Detect which cell encompasses the target text, then output its [x, y] center coordinate. 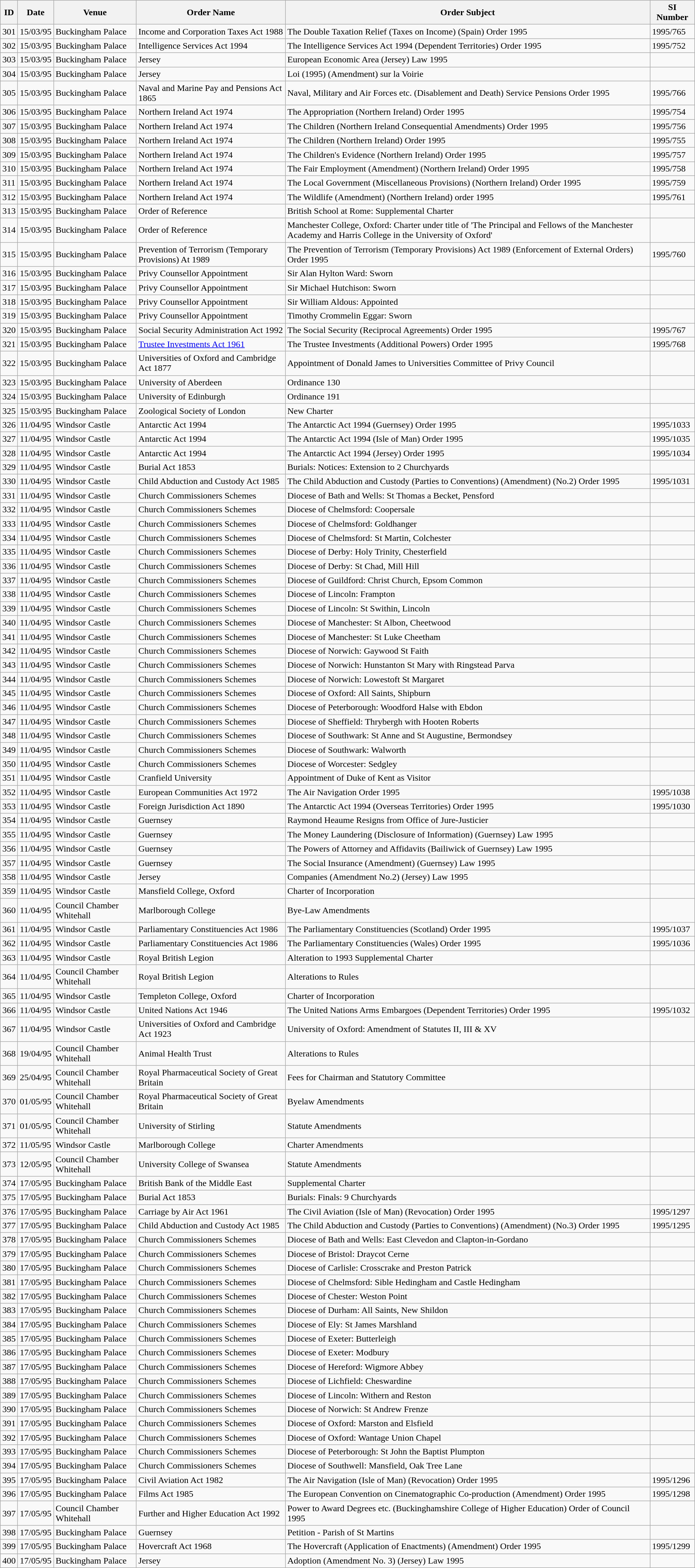
Intelligence Services Act 1994 [211, 46]
369 [9, 1077]
312 [9, 197]
400 [9, 1561]
Diocese of Bristol: Draycot Cerne [467, 1254]
301 [9, 32]
313 [9, 211]
Diocese of Hereford: Wigmore Abbey [467, 1367]
1995/1297 [673, 1211]
Alteration to 1993 Supplemental Charter [467, 958]
Sir Michael Hutchison: Sworn [467, 288]
SI Number [673, 13]
United Nations Act 1946 [211, 1010]
Zoological Society of London [211, 411]
Animal Health Trust [211, 1053]
Venue [95, 13]
Diocese of Sheffield: Thrybergh with Hooten Roberts [467, 722]
329 [9, 467]
The Civil Aviation (Isle of Man) (Revocation) Order 1995 [467, 1211]
Fees for Chairman and Statutory Committee [467, 1077]
Diocese of Derby: St Chad, Mill Hill [467, 566]
328 [9, 453]
British Bank of the Middle East [211, 1183]
University of Aberdeen [211, 382]
Diocese of Manchester: St Luke Cheetham [467, 637]
374 [9, 1183]
The Wildlife (Amendment) (Northern Ireland) order 1995 [467, 197]
Diocese of Peterborough: Woodford Halse with Ebdon [467, 708]
1995/760 [673, 255]
376 [9, 1211]
Appointment of Duke of Kent as Visitor [467, 778]
394 [9, 1466]
1995/1037 [673, 930]
337 [9, 580]
326 [9, 425]
Templeton College, Oxford [211, 996]
The Parliamentary Constituencies (Scotland) Order 1995 [467, 930]
320 [9, 330]
Charter Amendments [467, 1145]
The Trustee Investments (Additional Powers) Order 1995 [467, 344]
372 [9, 1145]
398 [9, 1532]
Petition - Parish of St Martins [467, 1532]
356 [9, 849]
341 [9, 637]
Order Subject [467, 13]
Supplemental Charter [467, 1183]
314 [9, 230]
318 [9, 302]
1995/758 [673, 169]
306 [9, 112]
Diocese of Norwich: Lowestoft St Margaret [467, 679]
321 [9, 344]
Diocese of Chelmsford: Coopersale [467, 510]
361 [9, 930]
345 [9, 693]
359 [9, 891]
391 [9, 1423]
Foreign Jurisdiction Act 1890 [211, 806]
1995/1296 [673, 1480]
The Intelligence Services Act 1994 (Dependent Territories) Order 1995 [467, 46]
The Air Navigation (Isle of Man) (Revocation) Order 1995 [467, 1480]
363 [9, 958]
University of Oxford: Amendment of Statutes II, III & XV [467, 1029]
The Children (Northern Ireland) Order 1995 [467, 140]
Diocese of Oxford: Wantage Union Chapel [467, 1438]
317 [9, 288]
371 [9, 1126]
Cranfield University [211, 778]
The Parliamentary Constituencies (Wales) Order 1995 [467, 944]
309 [9, 154]
British School at Rome: Supplemental Charter [467, 211]
Trustee Investments Act 1961 [211, 344]
Hovercraft Act 1968 [211, 1546]
The Child Abduction and Custody (Parties to Conventions) (Amendment) (No.2) Order 1995 [467, 481]
Diocese of Oxford: Marston and Elsfield [467, 1423]
Films Act 1985 [211, 1494]
The Antarctic Act 1994 (Guernsey) Order 1995 [467, 425]
Diocese of Southwell: Mansfield, Oak Tree Lane [467, 1466]
392 [9, 1438]
Sir Alan Hylton Ward: Sworn [467, 274]
Diocese of Ely: St James Marshland [467, 1324]
393 [9, 1452]
Prevention of Terrorism (Temporary Provisions) At 1989 [211, 255]
Civil Aviation Act 1982 [211, 1480]
360 [9, 910]
380 [9, 1268]
367 [9, 1029]
1995/1038 [673, 792]
358 [9, 877]
Burials: Notices: Extension to 2 Churchyards [467, 467]
The Double Taxation Relief (Taxes on Income) (Spain) Order 1995 [467, 32]
386 [9, 1353]
University of Edinburgh [211, 396]
The United Nations Arms Embargoes (Dependent Territories) Order 1995 [467, 1010]
European Communities Act 1972 [211, 792]
The Antarctic Act 1994 (Isle of Man) Order 1995 [467, 439]
25/04/95 [36, 1077]
Timothy Crommelin Eggar: Sworn [467, 316]
Naval, Military and Air Forces etc. (Disablement and Death) Service Pensions Order 1995 [467, 93]
1995/752 [673, 46]
1995/1295 [673, 1226]
354 [9, 820]
19/04/95 [36, 1053]
1995/767 [673, 330]
The Appropriation (Northern Ireland) Order 1995 [467, 112]
335 [9, 552]
Diocese of Carlisle: Crosscrake and Preston Patrick [467, 1268]
1995/1034 [673, 453]
University College of Swansea [211, 1164]
395 [9, 1480]
11/05/95 [36, 1145]
Diocese of Peterborough: St John the Baptist Plumpton [467, 1452]
1995/756 [673, 126]
303 [9, 60]
1995/1032 [673, 1010]
Burials: Finals: 9 Churchyards [467, 1197]
350 [9, 764]
347 [9, 722]
379 [9, 1254]
Diocese of Southwark: St Anne and St Augustine, Bermondsey [467, 736]
The Children's Evidence (Northern Ireland) Order 1995 [467, 154]
Ordinance 130 [467, 382]
Diocese of Lincoln: St Swithin, Lincoln [467, 608]
The Powers of Attorney and Affidavits (Bailiwick of Guernsey) Law 1995 [467, 849]
Diocese of Bath and Wells: East Clevedon and Clapton-in-Gordano [467, 1240]
307 [9, 126]
399 [9, 1546]
Diocese of Lichfield: Cheswardine [467, 1381]
The Hovercraft (Application of Enactments) (Amendment) Order 1995 [467, 1546]
352 [9, 792]
The Children (Northern Ireland Consequential Amendments) Order 1995 [467, 126]
355 [9, 834]
334 [9, 538]
1995/768 [673, 344]
390 [9, 1409]
366 [9, 1010]
383 [9, 1310]
Raymond Heaume Resigns from Office of Jure-Justicier [467, 820]
European Economic Area (Jersey) Law 1995 [467, 60]
302 [9, 46]
Companies (Amendment No.2) (Jersey) Law 1995 [467, 877]
Further and Higher Education Act 1992 [211, 1513]
The Fair Employment (Amendment) (Northern Ireland) Order 1995 [467, 169]
Diocese of Norwich: Hunstanton St Mary with Ringstead Parva [467, 665]
Diocese of Lincoln: Withern and Reston [467, 1395]
1995/1033 [673, 425]
Adoption (Amendment No. 3) (Jersey) Law 1995 [467, 1561]
1995/1299 [673, 1546]
Diocese of Norwich: St Andrew Frenze [467, 1409]
12/05/95 [36, 1164]
1995/1031 [673, 481]
336 [9, 566]
308 [9, 140]
381 [9, 1282]
343 [9, 665]
351 [9, 778]
348 [9, 736]
The Local Government (Miscellaneous Provisions) (Northern Ireland) Order 1995 [467, 183]
Naval and Marine Pay and Pensions Act 1865 [211, 93]
Diocese of Southwark: Walworth [467, 750]
373 [9, 1164]
327 [9, 439]
Diocese of Bath and Wells: St Thomas a Becket, Pensford [467, 496]
The Antarctic Act 1994 (Jersey) Order 1995 [467, 453]
Carriage by Air Act 1961 [211, 1211]
342 [9, 651]
The Social Security (Reciprocal Agreements) Order 1995 [467, 330]
1995/765 [673, 32]
Sir William Aldous: Appointed [467, 302]
310 [9, 169]
344 [9, 679]
339 [9, 608]
Universities of Oxford and Cambridge Act 1923 [211, 1029]
Universities of Oxford and Cambridge Act 1877 [211, 363]
Diocese of Guildford: Christ Church, Epsom Common [467, 580]
University of Stirling [211, 1126]
Diocese of Norwich: Gaywood St Faith [467, 651]
305 [9, 93]
The Air Navigation Order 1995 [467, 792]
The Prevention of Terrorism (Temporary Provisions) Act 1989 (Enforcement of External Orders) Order 1995 [467, 255]
Diocese of Derby: Holy Trinity, Chesterfield [467, 552]
1995/1036 [673, 944]
397 [9, 1513]
Ordinance 191 [467, 396]
330 [9, 481]
362 [9, 944]
The Money Laundering (Disclosure of Information) (Guernsey) Law 1995 [467, 834]
370 [9, 1102]
Diocese of Chelmsford: St Martin, Colchester [467, 538]
Diocese of Chelmsford: Sible Hedingham and Castle Hedingham [467, 1282]
333 [9, 524]
1995/761 [673, 197]
Income and Corporation Taxes Act 1988 [211, 32]
Diocese of Chester: Weston Point [467, 1296]
1995/1035 [673, 439]
311 [9, 183]
338 [9, 594]
388 [9, 1381]
319 [9, 316]
Diocese of Exeter: Butterleigh [467, 1339]
389 [9, 1395]
New Charter [467, 411]
353 [9, 806]
Order Name [211, 13]
332 [9, 510]
340 [9, 623]
349 [9, 750]
378 [9, 1240]
Bye-Law Amendments [467, 910]
1995/1298 [673, 1494]
Date [36, 13]
1995/755 [673, 140]
Diocese of Oxford: All Saints, Shipburn [467, 693]
Diocese of Chelmsford: Goldhanger [467, 524]
346 [9, 708]
The Social Insurance (Amendment) (Guernsey) Law 1995 [467, 863]
1995/1030 [673, 806]
Diocese of Durham: All Saints, New Shildon [467, 1310]
315 [9, 255]
1995/757 [673, 154]
385 [9, 1339]
323 [9, 382]
382 [9, 1296]
357 [9, 863]
331 [9, 496]
316 [9, 274]
Diocese of Manchester: St Albon, Cheetwood [467, 623]
384 [9, 1324]
325 [9, 411]
Power to Award Degrees etc. (Buckinghamshire College of Higher Education) Order of Council 1995 [467, 1513]
ID [9, 13]
Diocese of Exeter: Modbury [467, 1353]
324 [9, 396]
375 [9, 1197]
1995/766 [673, 93]
377 [9, 1226]
The European Convention on Cinematographic Co-production (Amendment) Order 1995 [467, 1494]
365 [9, 996]
1995/754 [673, 112]
368 [9, 1053]
Appointment of Donald James to Universities Committee of Privy Council [467, 363]
1995/759 [673, 183]
Diocese of Worcester: Sedgley [467, 764]
Loi (1995) (Amendment) sur la Voirie [467, 74]
Social Security Administration Act 1992 [211, 330]
Byelaw Amendments [467, 1102]
364 [9, 977]
387 [9, 1367]
Diocese of Lincoln: Frampton [467, 594]
The Antarctic Act 1994 (Overseas Territories) Order 1995 [467, 806]
322 [9, 363]
304 [9, 74]
396 [9, 1494]
The Child Abduction and Custody (Parties to Conventions) (Amendment) (No.3) Order 1995 [467, 1226]
Mansfield College, Oxford [211, 891]
